Output the [x, y] coordinate of the center of the cell containing the given text.  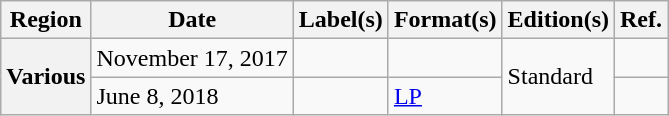
Format(s) [445, 20]
LP [445, 96]
Standard [558, 77]
June 8, 2018 [192, 96]
Edition(s) [558, 20]
Region [46, 20]
Date [192, 20]
Label(s) [340, 20]
November 17, 2017 [192, 58]
Ref. [642, 20]
Various [46, 77]
